For the text-containing cell, return its midpoint in (x, y) coordinate format. 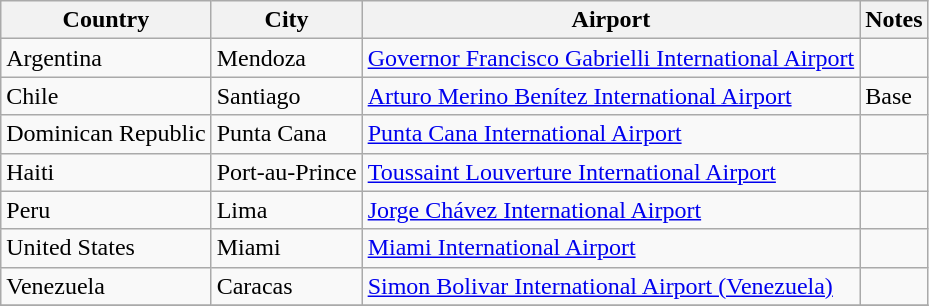
Punta Cana (286, 134)
Haiti (106, 172)
Dominican Republic (106, 134)
Miami (286, 248)
City (286, 20)
Caracas (286, 286)
Mendoza (286, 58)
Chile (106, 96)
Governor Francisco Gabrielli International Airport (611, 58)
Jorge Chávez International Airport (611, 210)
Notes (894, 20)
Miami International Airport (611, 248)
Port-au-Prince (286, 172)
Punta Cana International Airport (611, 134)
Arturo Merino Benítez International Airport (611, 96)
Toussaint Louverture International Airport (611, 172)
Base (894, 96)
United States (106, 248)
Simon Bolivar International Airport (Venezuela) (611, 286)
Santiago (286, 96)
Airport (611, 20)
Lima (286, 210)
Peru (106, 210)
Argentina (106, 58)
Country (106, 20)
Venezuela (106, 286)
